Return the (x, y) coordinate for the center point of the cell that contains the specified text.  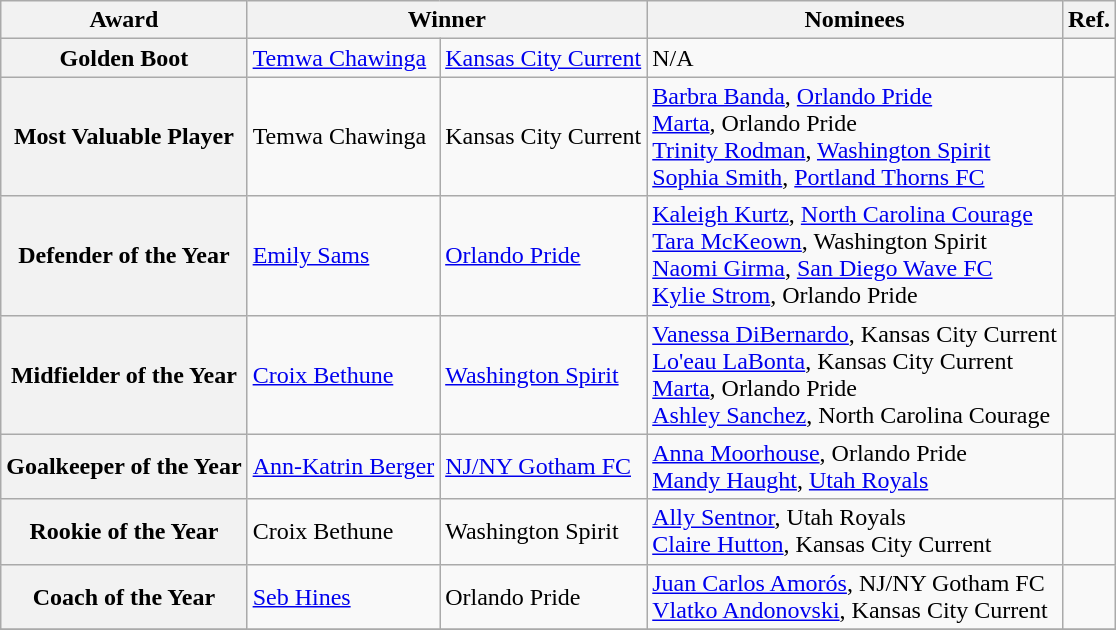
Vanessa DiBernardo, Kansas City Current Lo'eau LaBonta, Kansas City Current Marta, Orlando Pride Ashley Sanchez, North Carolina Courage (855, 374)
Award (124, 20)
Nominees (855, 20)
Kaleigh Kurtz, North Carolina Courage Tara McKeown, Washington Spirit Naomi Girma, San Diego Wave FC Kylie Strom, Orlando Pride (855, 256)
Defender of the Year (124, 256)
Most Valuable Player (124, 136)
Rookie of the Year (124, 532)
Golden Boot (124, 58)
Juan Carlos Amorós, NJ/NY Gotham FC Vlatko Andonovski, Kansas City Current (855, 596)
N/A (855, 58)
Emily Sams (344, 256)
Midfielder of the Year (124, 374)
Goalkeeper of the Year (124, 466)
Coach of the Year (124, 596)
Ally Sentnor, Utah Royals Claire Hutton, Kansas City Current (855, 532)
Seb Hines (344, 596)
Anna Moorhouse, Orlando Pride Mandy Haught, Utah Royals (855, 466)
Barbra Banda, Orlando Pride Marta, Orlando Pride Trinity Rodman, Washington Spirit Sophia Smith, Portland Thorns FC (855, 136)
Winner (447, 20)
NJ/NY Gotham FC (544, 466)
Ref. (1088, 20)
Ann-Katrin Berger (344, 466)
